Locate the cell with the specified text and output its [X, Y] center coordinate. 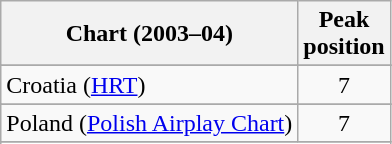
Chart (2003–04) [150, 34]
Poland (Polish Airplay Chart) [150, 123]
Peakposition [344, 34]
Croatia (HRT) [150, 85]
